Locate the cell with the specified text and output its [x, y] center coordinate. 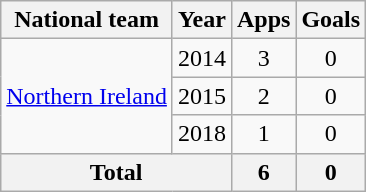
1 [263, 134]
Goals [331, 20]
3 [263, 58]
Year [202, 20]
National team [87, 20]
Apps [263, 20]
Total [116, 172]
2014 [202, 58]
2018 [202, 134]
Northern Ireland [87, 96]
2015 [202, 96]
6 [263, 172]
2 [263, 96]
